Pinpoint the cell where the given text exists, returning its (X, Y) midpoint coordinate. 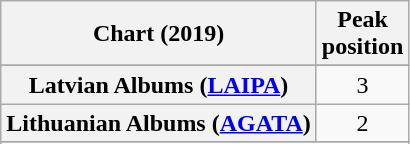
Chart (2019) (159, 34)
3 (362, 85)
Peakposition (362, 34)
Lithuanian Albums (AGATA) (159, 123)
Latvian Albums (LAIPA) (159, 85)
2 (362, 123)
